Determine the (x, y) coordinate at the center of the cell enclosing the given text.  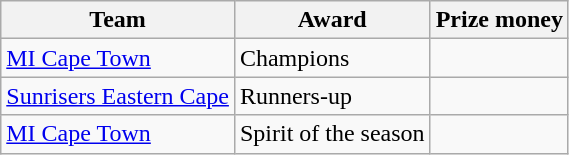
Award (332, 20)
Spirit of the season (332, 134)
Champions (332, 58)
Sunrisers Eastern Cape (118, 96)
Runners-up (332, 96)
Team (118, 20)
Prize money (499, 20)
